Capture the cell that displays the provided text and extract its [X, Y] central coordinate. 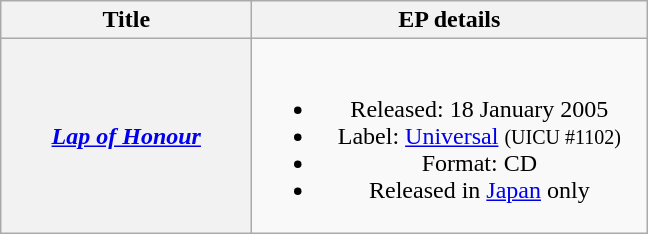
Title [126, 20]
Lap of Honour [126, 136]
Released: 18 January 2005Label: Universal (UICU #1102)Format: CDReleased in Japan only [450, 136]
EP details [450, 20]
